Capture the cell that displays the provided text and extract its (X, Y) central coordinate. 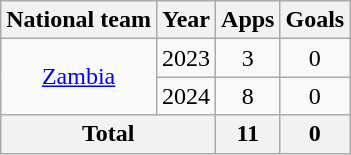
8 (248, 96)
11 (248, 134)
Year (186, 20)
National team (79, 20)
Goals (315, 20)
3 (248, 58)
2024 (186, 96)
Total (108, 134)
Zambia (79, 77)
2023 (186, 58)
Apps (248, 20)
